Capture the cell that displays the provided text and extract its (X, Y) central coordinate. 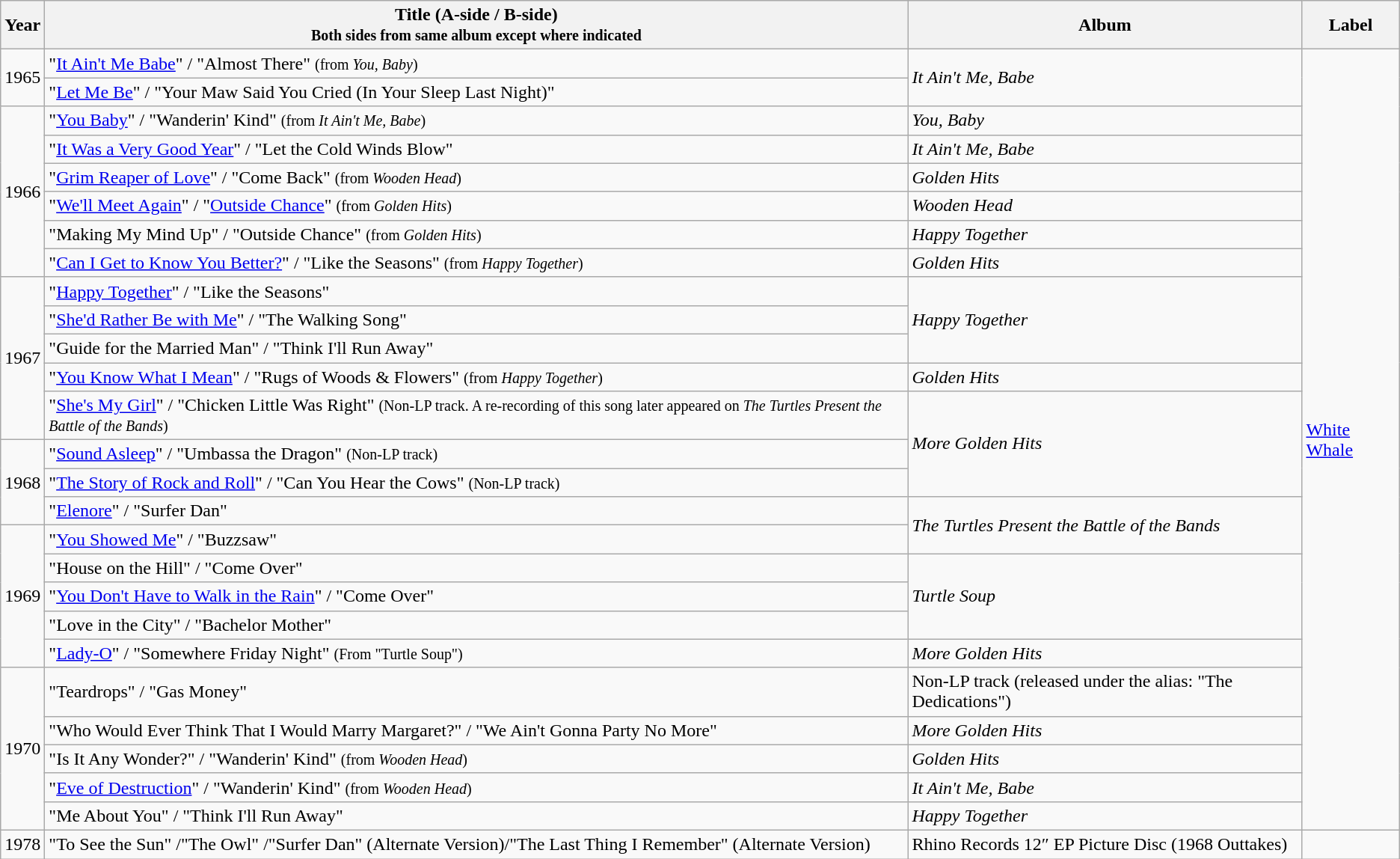
Label (1351, 25)
"The Story of Rock and Roll" / "Can You Hear the Cows" (Non-LP track) (476, 483)
"You Baby" / "Wanderin' Kind" (from It Ain't Me, Babe) (476, 120)
"You Know What I Mean" / "Rugs of Woods & Flowers" (from Happy Together) (476, 376)
"We'll Meet Again" / "Outside Chance" (from Golden Hits) (476, 206)
"Is It Any Wonder?" / "Wanderin' Kind" (from Wooden Head) (476, 759)
"It Was a Very Good Year" / "Let the Cold Winds Blow" (476, 149)
"Making My Mind Up" / "Outside Chance" (from Golden Hits) (476, 234)
"Me About You" / "Think I'll Run Away" (476, 816)
1978 (22, 844)
"Sound Asleep" / "Umbassa the Dragon" (Non-LP track) (476, 454)
"Can I Get to Know You Better?" / "Like the Seasons" (from Happy Together) (476, 263)
"Lady-O" / "Somewhere Friday Night" (From "Turtle Soup") (476, 653)
"You Showed Me" / "Buzzsaw" (476, 539)
"Guide for the Married Man" / "Think I'll Run Away" (476, 348)
"Elenore" / "Surfer Dan" (476, 511)
Wooden Head (1105, 206)
"To See the Sun" /"The Owl" /"Surfer Dan" (Alternate Version)/"The Last Thing I Remember" (Alternate Version) (476, 844)
Rhino Records 12″ EP Picture Disc (1968 Outtakes) (1105, 844)
"You Don't Have to Walk in the Rain" / "Come Over" (476, 596)
1965 (22, 78)
"Teardrops" / "Gas Money" (476, 691)
The Turtles Present the Battle of the Bands (1105, 525)
1968 (22, 483)
Title (A-side / B-side)Both sides from same album except where indicated (476, 25)
Year (22, 25)
"Grim Reaper of Love" / "Come Back" (from Wooden Head) (476, 177)
1967 (22, 358)
Album (1105, 25)
Turtle Soup (1105, 596)
"House on the Hill" / "Come Over" (476, 568)
"Eve of Destruction" / "Wanderin' Kind" (from Wooden Head) (476, 787)
White Whale (1351, 440)
Non-LP track (released under the alias: "The Dedications") (1105, 691)
"Happy Together" / "Like the Seasons" (476, 291)
1970 (22, 748)
"She'd Rather Be with Me" / "The Walking Song" (476, 320)
"Who Would Ever Think That I Would Marry Margaret?" / "We Ain't Gonna Party No More" (476, 730)
You, Baby (1105, 120)
"It Ain't Me Babe" / "Almost There" (from You, Baby) (476, 64)
1969 (22, 596)
1966 (22, 192)
"Love in the City" / "Bachelor Mother" (476, 625)
"Let Me Be" / "Your Maw Said You Cried (In Your Sleep Last Night)" (476, 92)
